Scan for the cell matching the given text and deliver its [X, Y] coordinate at center. 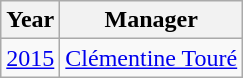
Year [30, 20]
Clémentine Touré [152, 58]
Manager [152, 20]
2015 [30, 58]
